Capture the cell that displays the provided text and extract its [X, Y] central coordinate. 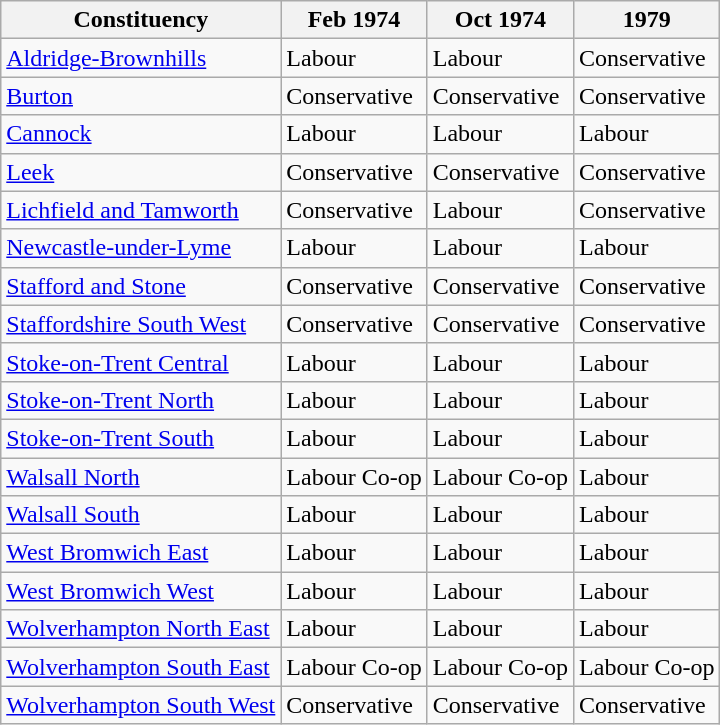
Walsall South [141, 515]
Staffordshire South West [141, 324]
1979 [647, 20]
West Bromwich West [141, 591]
Leek [141, 172]
Walsall North [141, 477]
Stafford and Stone [141, 286]
Newcastle-under-Lyme [141, 248]
West Bromwich East [141, 553]
Wolverhampton South West [141, 705]
Cannock [141, 134]
Constituency [141, 20]
Stoke-on-Trent Central [141, 362]
Stoke-on-Trent South [141, 438]
Feb 1974 [354, 20]
Lichfield and Tamworth [141, 210]
Wolverhampton North East [141, 629]
Stoke-on-Trent North [141, 400]
Aldridge-Brownhills [141, 58]
Wolverhampton South East [141, 667]
Oct 1974 [500, 20]
Burton [141, 96]
